Detect which cell encompasses the target text, then output its [X, Y] center coordinate. 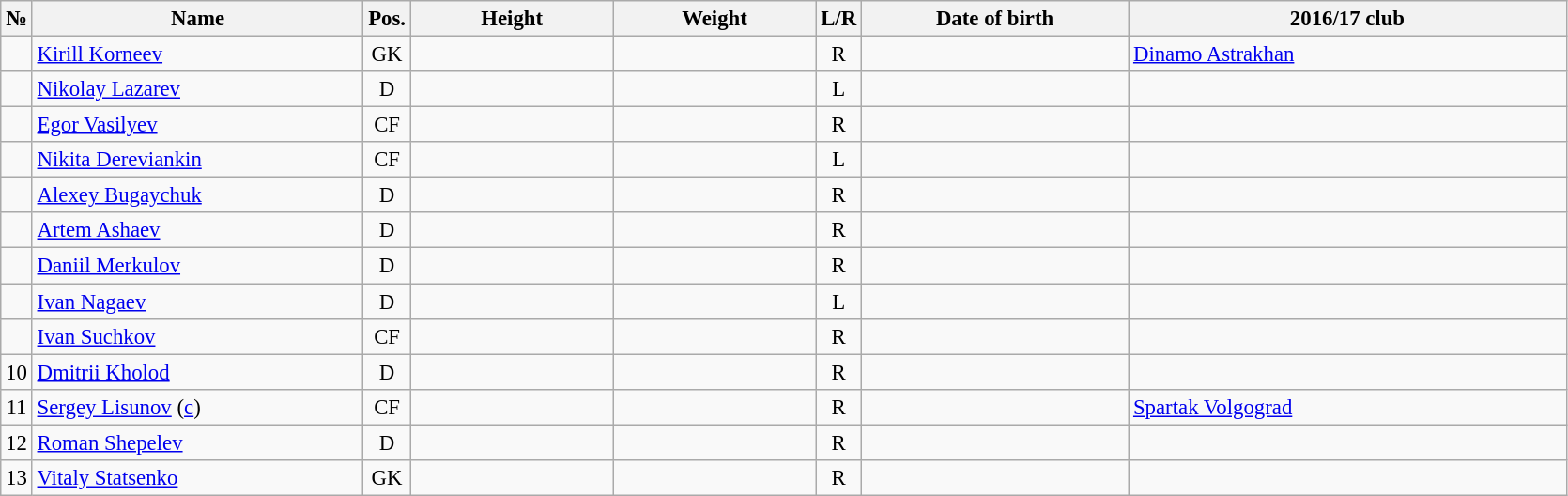
12 [17, 442]
Alexey Bugaychuk [197, 195]
Nikolay Lazarev [197, 89]
Dinamo Astrakhan [1348, 54]
Vitaly Statsenko [197, 478]
Ivan Nagaev [197, 302]
Artem Ashaev [197, 230]
13 [17, 478]
Kirill Korneev [197, 54]
Name [197, 19]
Dmitrii Kholod [197, 372]
Roman Shepelev [197, 442]
Spartak Volgograd [1348, 407]
№ [17, 19]
Nikita Dereviankin [197, 160]
Height [512, 19]
Sergey Lisunov (c) [197, 407]
10 [17, 372]
11 [17, 407]
L/R [839, 19]
2016/17 club [1348, 19]
Ivan Suchkov [197, 336]
Pos. [387, 19]
Egor Vasilyev [197, 125]
Date of birth [994, 19]
Daniil Merkulov [197, 266]
Weight [715, 19]
